Return (x, y) of the center of cell containing provided text 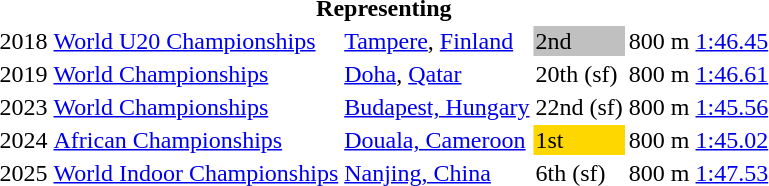
2nd (579, 41)
World U20 Championships (196, 41)
African Championships (196, 140)
Tampere, Finland (437, 41)
20th (sf) (579, 74)
22nd (sf) (579, 107)
1st (579, 140)
Budapest, Hungary (437, 107)
Douala, Cameroon (437, 140)
Doha, Qatar (437, 74)
